Extract the (X, Y) coordinate from the center of the cell holding the provided text.  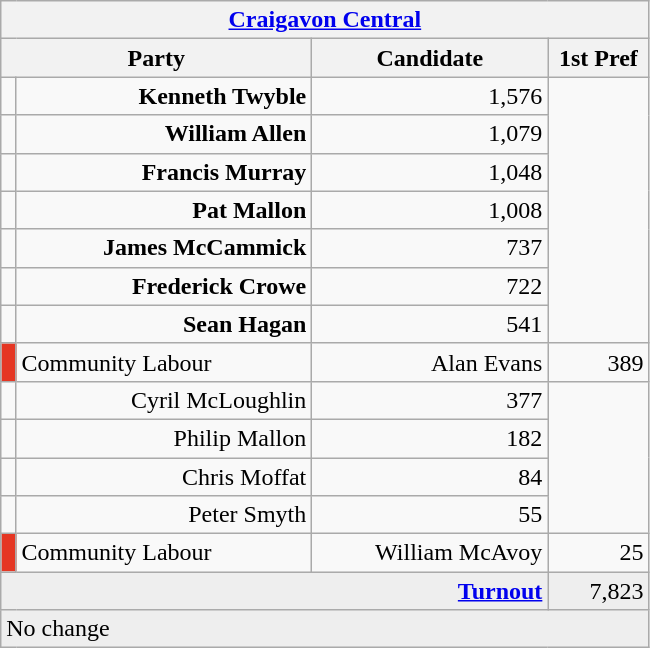
377 (430, 400)
722 (430, 286)
55 (430, 515)
Peter Smyth (164, 515)
Chris Moffat (164, 477)
Candidate (430, 58)
James McCammick (164, 248)
1,048 (430, 172)
Pat Mallon (164, 210)
Kenneth Twyble (164, 96)
No change (325, 629)
Party (156, 58)
Turnout (274, 591)
1,576 (430, 96)
Craigavon Central (325, 20)
1,079 (430, 134)
Philip Mallon (164, 438)
Alan Evans (430, 362)
Cyril McLoughlin (164, 400)
Francis Murray (164, 172)
Sean Hagan (164, 324)
541 (430, 324)
1,008 (430, 210)
1st Pref (598, 58)
William Allen (164, 134)
7,823 (598, 591)
389 (598, 362)
William McAvoy (430, 553)
25 (598, 553)
737 (430, 248)
182 (430, 438)
84 (430, 477)
Frederick Crowe (164, 286)
